Determine the (X, Y) coordinate at the center of the cell enclosing the given text.  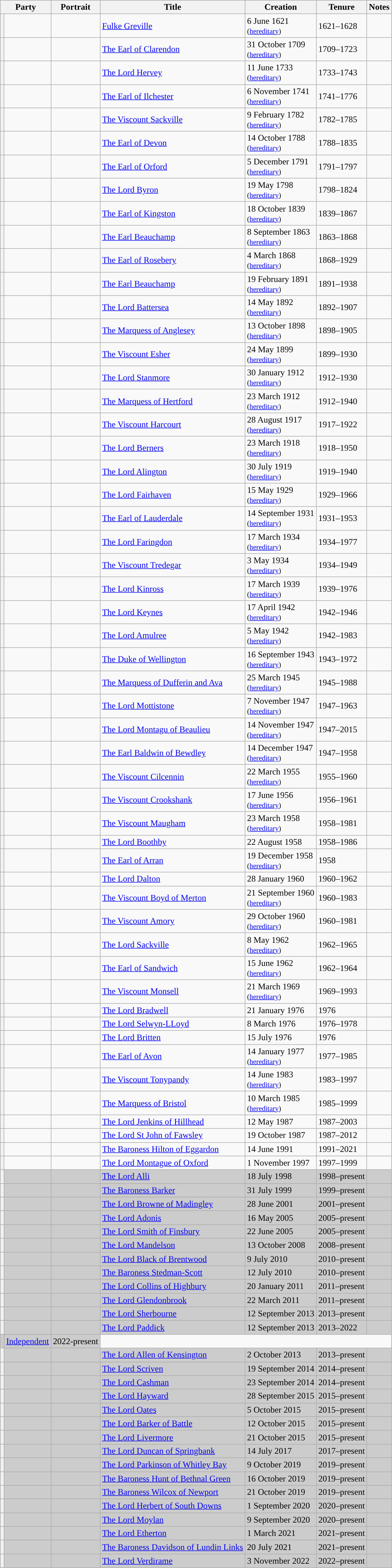
1912–1940 (342, 401)
28 September 2015 (281, 1396)
21 March 1969(hereditary) (281, 991)
1741–1776 (342, 96)
22 June 2005 (281, 1231)
The Marquess of Anglesey (173, 331)
The Earl of Kingston (173, 213)
The Viscount Cilcennin (173, 777)
The Earl of Avon (173, 1056)
29 October 1960(hereditary) (281, 921)
21 January 1976 (281, 1010)
28 August 1917(hereditary) (281, 425)
Title (173, 7)
12 May 1987 (281, 1122)
23 March 1918(hereditary) (281, 448)
1898–1905 (342, 331)
The Lord Alli (173, 1176)
1960–1981 (342, 921)
16 October 2019 (281, 1479)
The Lord Byron (173, 190)
1919–1940 (342, 472)
1985–1999 (342, 1103)
8 September 1863(hereditary) (281, 237)
1960–1983 (342, 898)
The Lord Scriven (173, 1369)
1918–1950 (342, 448)
25 March 1945(hereditary) (281, 683)
17 June 1956(hereditary) (281, 800)
2022-present (75, 1341)
1943–1972 (342, 659)
1997–1999 (342, 1163)
The Marquess of Bristol (173, 1103)
The Lord Boothby (173, 842)
5 October 2015 (281, 1410)
The Lord Sackville (173, 945)
1839–1867 (342, 213)
The Viscount Monsell (173, 991)
6 June 1621(hereditary) (281, 26)
1947–1958 (342, 753)
1976–1978 (342, 1024)
31 July 1999 (281, 1190)
1942–1946 (342, 612)
The Baroness Wilcox of Newport (173, 1492)
19 September 2014 (281, 1369)
1709–1723 (342, 49)
The Baroness Stedman-Scott (173, 1273)
11 June 1733(hereditary) (281, 73)
The Marquess of Hertford (173, 401)
The Lord St John of Fawsley (173, 1135)
2022–present (342, 1561)
The Lord Moylan (173, 1520)
The Earl of Sandwich (173, 968)
The Lord Mandelson (173, 1245)
15 June 1962(hereditary) (281, 968)
The Earl of Lauderdale (173, 518)
1977–1985 (342, 1056)
Notes (379, 7)
The Lord Smith of Finsbury (173, 1231)
The Earl of Orford (173, 167)
5 May 1942(hereditary) (281, 635)
1991–2021 (342, 1149)
23 September 2014 (281, 1382)
19 December 1958(hereditary) (281, 860)
15 July 1976 (281, 1038)
1939–1976 (342, 588)
7 November 1947(hereditary) (281, 706)
1912–1930 (342, 378)
The Lord Parkinson of Whitley Bay (173, 1465)
1917–1922 (342, 425)
The Earl of Arran (173, 860)
The Lord Allen of Kensington (173, 1355)
18 July 1998 (281, 1176)
10 March 1985(hereditary) (281, 1103)
The Lord Hervey (173, 73)
1788–1835 (342, 143)
16 May 2005 (281, 1218)
The Lord Kinross (173, 588)
Fulke Greville (173, 26)
1929–1966 (342, 495)
2 October 2013 (281, 1355)
The Earl of Clarendon (173, 49)
21 September 1960(hereditary) (281, 898)
The Lord Amulree (173, 635)
Independent (28, 1341)
The Lord Dalton (173, 879)
The Baroness Hilton of Eggardon (173, 1149)
The Viscount Harcourt (173, 425)
5 December 1791(hereditary) (281, 167)
1 September 2020 (281, 1506)
1956–1961 (342, 800)
The Lord Herbert of South Downs (173, 1506)
1934–1977 (342, 542)
1955–1960 (342, 777)
2008–present (342, 1245)
28 June 2001 (281, 1204)
19 May 1798(hereditary) (281, 190)
14 July 2017 (281, 1451)
1999–present (342, 1190)
17 April 1942(hereditary) (281, 612)
30 July 1919(hereditary) (281, 472)
The Earl of Rosebery (173, 260)
1934–1949 (342, 565)
The Earl of Ilchester (173, 96)
1791–1797 (342, 167)
23 March 1912(hereditary) (281, 401)
The Lord Cashman (173, 1382)
The Lord Sherbourne (173, 1314)
1998–present (342, 1176)
19 October 1987 (281, 1135)
1942–1983 (342, 635)
The Lord Berners (173, 448)
1958–1981 (342, 823)
8 March 1976 (281, 1024)
The Lord Paddick (173, 1328)
1960–1962 (342, 879)
Tenure (342, 7)
The Earl Baldwin of Bewdley (173, 753)
1969–1993 (342, 991)
The Viscount Esher (173, 354)
Creation (281, 7)
2017–present (342, 1451)
The Viscount Sackville (173, 120)
The Lord Adonis (173, 1218)
The Lord Montagu of Beaulieu (173, 730)
14 October 1788(hereditary) (281, 143)
22 March 1955(hereditary) (281, 777)
The Lord Mottistone (173, 706)
The Lord Black of Brentwood (173, 1259)
The Baroness Davidson of Lundin Links (173, 1547)
3 November 2022 (281, 1561)
The Lord Alington (173, 472)
1798–1824 (342, 190)
1958 (342, 860)
The Lord Etherton (173, 1533)
13 October 1898(hereditary) (281, 331)
The Lord Livermore (173, 1437)
22 March 2011 (281, 1300)
1983–1997 (342, 1079)
1 March 2021 (281, 1533)
The Lord Verdirame (173, 1561)
1987–2003 (342, 1122)
The Viscount Tonypandy (173, 1079)
The Marquess of Dufferin and Ava (173, 683)
1863–1868 (342, 237)
The Lord Hayward (173, 1396)
21 October 2015 (281, 1437)
9 September 2020 (281, 1520)
The Viscount Boyd of Merton (173, 898)
14 November 1947(hereditary) (281, 730)
1962–1964 (342, 968)
The Lord Jenkins of Hillhead (173, 1122)
1931–1953 (342, 518)
3 May 1934(hereditary) (281, 565)
14 January 1977(hereditary) (281, 1056)
28 January 1960 (281, 879)
The Lord Montague of Oxford (173, 1163)
The Lord Britten (173, 1038)
1945–1988 (342, 683)
18 October 1839(hereditary) (281, 213)
1892–1907 (342, 307)
6 November 1741(hereditary) (281, 96)
19 February 1891(hereditary) (281, 283)
9 October 2019 (281, 1465)
The Viscount Maugham (173, 823)
12 July 2010 (281, 1273)
The Lord Keynes (173, 612)
1891–1938 (342, 283)
1 November 1997 (281, 1163)
9 July 2010 (281, 1259)
The Lord Fairhaven (173, 495)
17 March 1934(hereditary) (281, 542)
23 March 1958(hereditary) (281, 823)
12 October 2015 (281, 1423)
The Viscount Crookshank (173, 800)
The Viscount Tredegar (173, 565)
The Baroness Hunt of Bethnal Green (173, 1479)
14 June 1983(hereditary) (281, 1079)
31 October 1709(hereditary) (281, 49)
21 October 2019 (281, 1492)
The Viscount Amory (173, 921)
The Lord Faringdon (173, 542)
30 January 1912(hereditary) (281, 378)
14 May 1892(hereditary) (281, 307)
The Baroness Barker (173, 1190)
The Lord Selwyn-LLoyd (173, 1024)
2001–present (342, 1204)
The Lord Duncan of Springbank (173, 1451)
The Lord Bradwell (173, 1010)
The Earl of Devon (173, 143)
15 May 1929(hereditary) (281, 495)
1899–1930 (342, 354)
16 September 1943(hereditary) (281, 659)
1782–1785 (342, 120)
The Lord Barker of Battle (173, 1423)
The Lord Collins of Highbury (173, 1286)
The Lord Glendonbrook (173, 1300)
1733–1743 (342, 73)
The Lord Browne of Madingley (173, 1204)
1947–2015 (342, 730)
24 May 1899(hereditary) (281, 354)
1987–2012 (342, 1135)
1868–1929 (342, 260)
The Duke of Wellington (173, 659)
22 August 1958 (281, 842)
8 May 1962(hereditary) (281, 945)
The Lord Stanmore (173, 378)
20 January 2011 (281, 1286)
13 October 2008 (281, 1245)
14 December 1947(hereditary) (281, 753)
The Lord Battersea (173, 307)
The Lord Oates (173, 1410)
4 March 1868(hereditary) (281, 260)
1947–1963 (342, 706)
9 February 1782(hereditary) (281, 120)
1958–1986 (342, 842)
1621–1628 (342, 26)
2013–2022 (342, 1328)
14 June 1991 (281, 1149)
Party (26, 7)
14 September 1931(hereditary) (281, 518)
17 March 1939(hereditary) (281, 588)
1962–1965 (342, 945)
20 July 2021 (281, 1547)
Portrait (75, 7)
